Determine the [x, y] coordinate at the center of the cell enclosing the given text.  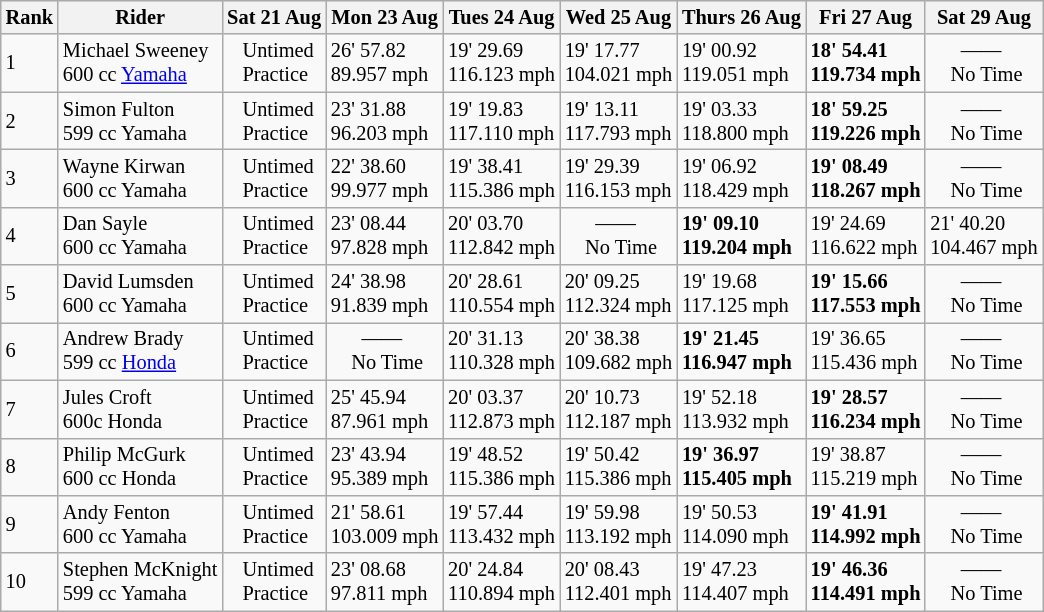
20' 28.61 110.554 mph [502, 294]
19' 47.23 114.407 mph [742, 582]
19' 41.91 114.992 mph [866, 524]
Wed 25 Aug [618, 17]
25' 45.94 87.961 mph [384, 409]
6 [30, 351]
19' 15.66 117.553 mph [866, 294]
Michael Sweeney 600 cc Yamaha [140, 63]
20' 03.37 112.873 mph [502, 409]
19' 29.69 116.123 mph [502, 63]
Wayne Kirwan 600 cc Yamaha [140, 178]
18' 59.25 119.226 mph [866, 121]
3 [30, 178]
19' 38.41 115.386 mph [502, 178]
20' 03.70 112.842 mph [502, 236]
David Lumsden 600 cc Yamaha [140, 294]
19' 29.39 116.153 mph [618, 178]
Sat 29 Aug [984, 17]
20' 08.43 112.401 mph [618, 582]
Stephen McKnight 599 cc Yamaha [140, 582]
20' 10.73 112.187 mph [618, 409]
Philip McGurk 600 cc Honda [140, 467]
7 [30, 409]
19' 28.57 116.234 mph [866, 409]
4 [30, 236]
24' 38.98 91.839 mph [384, 294]
22' 38.60 99.977 mph [384, 178]
9 [30, 524]
8 [30, 467]
10 [30, 582]
19' 36.65 115.436 mph [866, 351]
19' 50.42 115.386 mph [618, 467]
Andy Fenton 600 cc Yamaha [140, 524]
19' 03.33 118.800 mph [742, 121]
19' 17.77 104.021 mph [618, 63]
5 [30, 294]
19' 06.92 118.429 mph [742, 178]
19' 21.45 116.947 mph [742, 351]
23' 31.88 96.203 mph [384, 121]
19' 36.97 115.405 mph [742, 467]
26' 57.82 89.957 mph [384, 63]
21' 40.20 104.467 mph [984, 236]
Jules Croft 600c Honda [140, 409]
18' 54.41 119.734 mph [866, 63]
20' 38.38 109.682 mph [618, 351]
Tues 24 Aug [502, 17]
19' 48.52 115.386 mph [502, 467]
23' 08.44 97.828 mph [384, 236]
19' 59.98 113.192 mph [618, 524]
19' 19.83 117.110 mph [502, 121]
Rider [140, 17]
Mon 23 Aug [384, 17]
19' 00.92 119.051 mph [742, 63]
Sat 21 Aug [274, 17]
20' 09.25 112.324 mph [618, 294]
Simon Fulton 599 cc Yamaha [140, 121]
Andrew Brady 599 cc Honda [140, 351]
2 [30, 121]
19' 19.68 117.125 mph [742, 294]
23' 43.94 95.389 mph [384, 467]
21' 58.61 103.009 mph [384, 524]
Thurs 26 Aug [742, 17]
1 [30, 63]
Fri 27 Aug [866, 17]
19' 24.69 116.622 mph [866, 236]
23' 08.68 97.811 mph [384, 582]
19' 46.36 114.491 mph [866, 582]
19' 38.87 115.219 mph [866, 467]
19' 09.10 119.204 mph [742, 236]
19' 50.53 114.090 mph [742, 524]
Rank [30, 17]
20' 31.13 110.328 mph [502, 351]
19' 13.11 117.793 mph [618, 121]
19' 08.49 118.267 mph [866, 178]
20' 24.84 110.894 mph [502, 582]
Dan Sayle 600 cc Yamaha [140, 236]
19' 57.44 113.432 mph [502, 524]
19' 52.18 113.932 mph [742, 409]
